From the cell containing the given text, extract its center point as [x, y] coordinate. 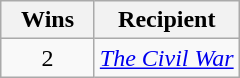
Wins [48, 20]
2 [48, 58]
The Civil War [166, 58]
Recipient [166, 20]
